Output the (x, y) coordinate of the center of the cell containing the given text.  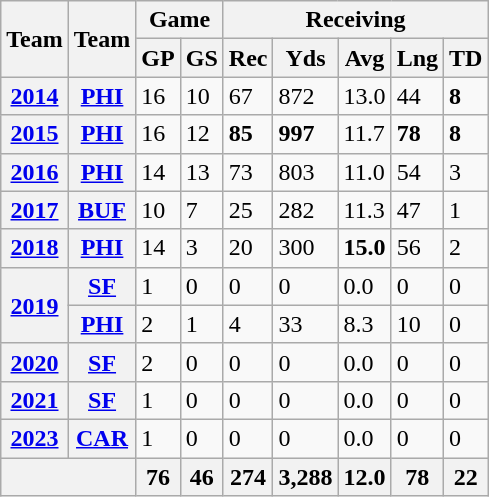
TD (466, 58)
54 (417, 172)
73 (248, 172)
Yds (306, 58)
Game (180, 20)
2021 (35, 400)
15.0 (364, 248)
274 (248, 477)
282 (306, 210)
8.3 (364, 324)
85 (248, 134)
11.3 (364, 210)
2016 (35, 172)
22 (466, 477)
13.0 (364, 96)
Lng (417, 58)
20 (248, 248)
4 (248, 324)
12 (202, 134)
3,288 (306, 477)
2018 (35, 248)
300 (306, 248)
872 (306, 96)
997 (306, 134)
2014 (35, 96)
47 (417, 210)
GS (202, 58)
BUF (102, 210)
Avg (364, 58)
11.0 (364, 172)
2019 (35, 305)
2023 (35, 438)
Rec (248, 58)
CAR (102, 438)
56 (417, 248)
803 (306, 172)
44 (417, 96)
GP (158, 58)
13 (202, 172)
25 (248, 210)
2015 (35, 134)
12.0 (364, 477)
2017 (35, 210)
11.7 (364, 134)
7 (202, 210)
Receiving (356, 20)
76 (158, 477)
46 (202, 477)
33 (306, 324)
2020 (35, 362)
67 (248, 96)
